Detect which cell encompasses the target text, then output its [X, Y] center coordinate. 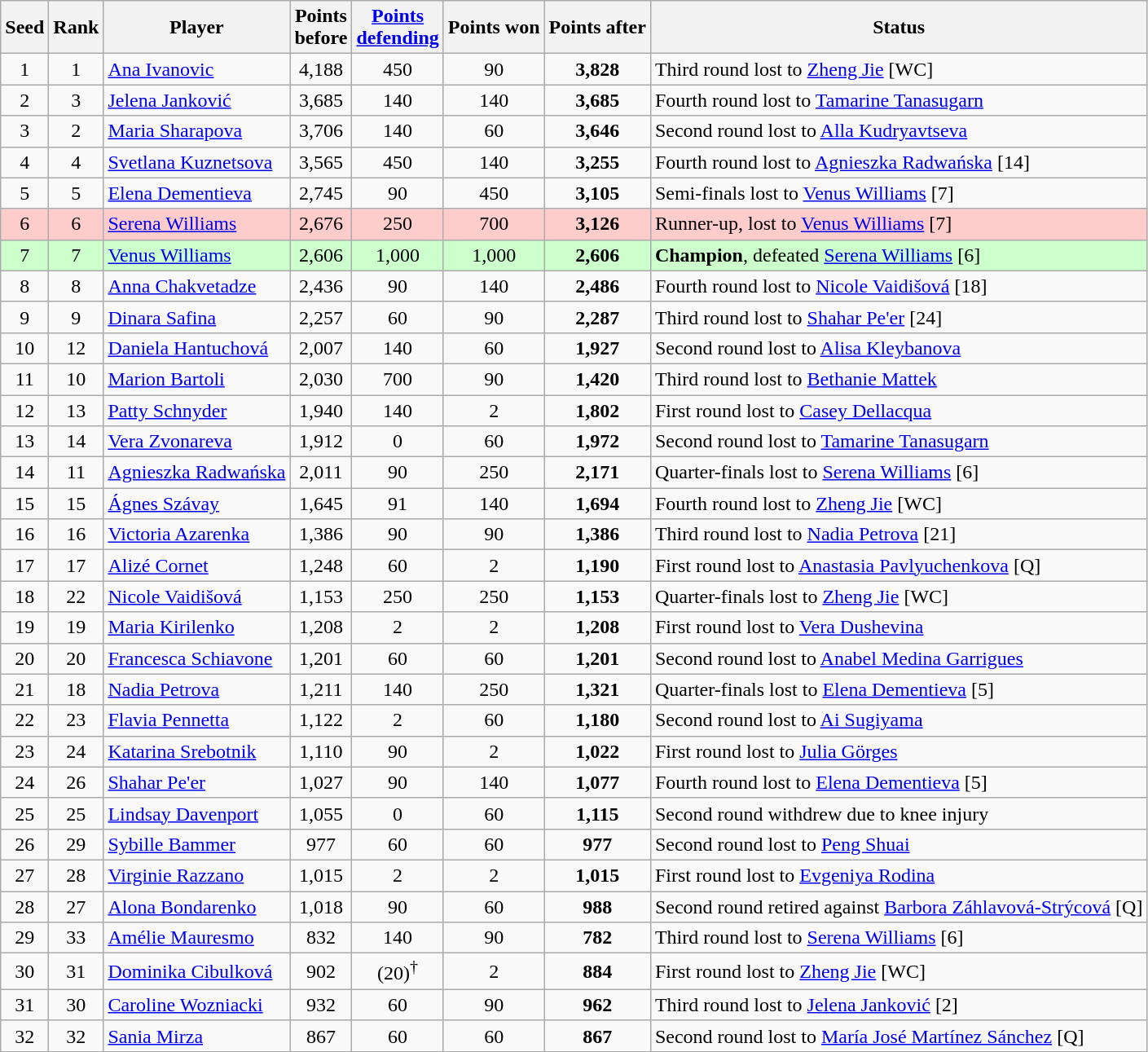
Victoria Azarenka [197, 535]
Semi-finals lost to Venus Williams [7] [899, 193]
Vera Zvonareva [197, 442]
Fourth round lost to Agnieszka Radwańska [14] [899, 162]
1,077 [597, 782]
2,030 [321, 379]
2,745 [321, 193]
Alizé Cornet [197, 566]
988 [597, 907]
1,122 [321, 720]
Daniela Hantuchová [197, 348]
Virginie Razzano [197, 875]
3,828 [597, 69]
Fourth round lost to Elena Dementieva [5] [899, 782]
Third round lost to Nadia Petrova [21] [899, 535]
1,802 [597, 410]
2,436 [321, 286]
3,105 [597, 193]
3,255 [597, 162]
Rank [77, 28]
Second round lost to Alla Kudryavtseva [899, 131]
Runner-up, lost to Venus Williams [7] [899, 224]
Nicole Vaidišová [197, 596]
Shahar Pe'er [197, 782]
Svetlana Kuznetsova [197, 162]
Katarina Srebotnik [197, 751]
Second round lost to Ai Sugiyama [899, 720]
First round lost to Anastasia Pavlyuchenkova [Q] [899, 566]
1,645 [321, 504]
1,694 [597, 504]
Dinara Safina [197, 317]
1,115 [597, 813]
First round lost to Vera Dushevina [899, 627]
Maria Kirilenko [197, 627]
Quarter-finals lost to Elena Dementieva [5] [899, 689]
21 [24, 689]
Fourth round lost to Nicole Vaidišová [18] [899, 286]
884 [597, 971]
Fourth round lost to Tamarine Tanasugarn [899, 100]
1,018 [321, 907]
Pointsbefore [321, 28]
1,972 [597, 442]
Fourth round lost to Zheng Jie [WC] [899, 504]
Second round lost to Tamarine Tanasugarn [899, 442]
91 [398, 504]
2,007 [321, 348]
Third round lost to Jelena Janković [2] [899, 1005]
(20)† [398, 971]
832 [321, 938]
Patty Schnyder [197, 410]
1,927 [597, 348]
Status [899, 28]
2,676 [321, 224]
Third round lost to Shahar Pe'er [24] [899, 317]
Dominika Cibulková [197, 971]
Flavia Pennetta [197, 720]
3,126 [597, 224]
Ágnes Szávay [197, 504]
2,011 [321, 473]
Third round lost to Serena Williams [6] [899, 938]
Points after [597, 28]
782 [597, 938]
Anna Chakvetadze [197, 286]
4,188 [321, 69]
Alona Bondarenko [197, 907]
33 [77, 938]
Marion Bartoli [197, 379]
1,110 [321, 751]
Ana Ivanovic [197, 69]
Second round lost to Anabel Medina Garrigues [899, 658]
1,022 [597, 751]
1,940 [321, 410]
First round lost to Casey Dellacqua [899, 410]
Francesca Schiavone [197, 658]
2,486 [597, 286]
Seed [24, 28]
2,287 [597, 317]
Elena Dementieva [197, 193]
Sybille Bammer [197, 844]
1,211 [321, 689]
Player [197, 28]
1,027 [321, 782]
Quarter-finals lost to Zheng Jie [WC] [899, 596]
1,912 [321, 442]
1,055 [321, 813]
Second round withdrew due to knee injury [899, 813]
First round lost to Zheng Jie [WC] [899, 971]
Nadia Petrova [197, 689]
Quarter-finals lost to Serena Williams [6] [899, 473]
Second round lost to Alisa Kleybanova [899, 348]
Serena Williams [197, 224]
Maria Sharapova [197, 131]
1,248 [321, 566]
Agnieszka Radwańska [197, 473]
1,190 [597, 566]
3,565 [321, 162]
Third round lost to Zheng Jie [WC] [899, 69]
First round lost to Evgeniya Rodina [899, 875]
1,180 [597, 720]
Pointsdefending [398, 28]
Caroline Wozniacki [197, 1005]
Sania Mirza [197, 1036]
Lindsay Davenport [197, 813]
1,321 [597, 689]
1,420 [597, 379]
Venus Williams [197, 255]
Second round lost to Peng Shuai [899, 844]
2,257 [321, 317]
902 [321, 971]
Jelena Janković [197, 100]
Second round retired against Barbora Záhlavová-Strýcová [Q] [899, 907]
Champion, defeated Serena Williams [6] [899, 255]
932 [321, 1005]
3,646 [597, 131]
Amélie Mauresmo [197, 938]
962 [597, 1005]
Second round lost to María José Martínez Sánchez [Q] [899, 1036]
2,171 [597, 473]
Points won [494, 28]
First round lost to Julia Görges [899, 751]
Third round lost to Bethanie Mattek [899, 379]
3,706 [321, 131]
